Extract the [x, y] coordinate from the center of the cell holding the provided text.  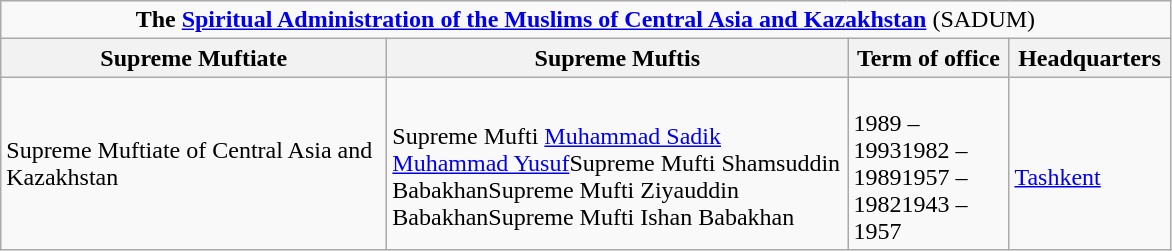
Supreme Mufti Muhammad Sadik Muhammad YusufSupreme Mufti Shamsuddin BabakhanSupreme Mufti Ziyauddin BabakhanSupreme Mufti Ishan Babakhan [618, 164]
1989 – 19931982 – 19891957 – 19821943 – 1957 [928, 164]
Term of office [928, 58]
Supreme Muftiate [194, 58]
The Spiritual Administration of the Muslims of Central Asia and Kazakhstan (SADUM) [586, 20]
Headquarters [1090, 58]
Supreme Muftiate of Central Asia and Kazakhstan [194, 164]
Supreme Muftis [618, 58]
Tashkent [1090, 164]
